Determine the [X, Y] coordinate at the center of the cell enclosing the given text.  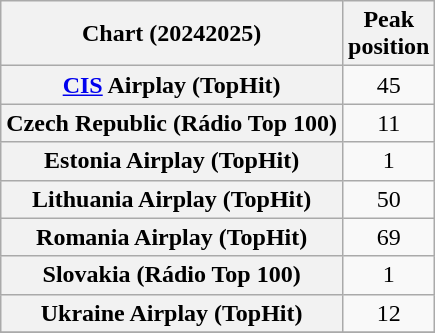
Chart (20242025) [172, 34]
Slovakia (Rádio Top 100) [172, 275]
Ukraine Airplay (TopHit) [172, 313]
12 [389, 313]
Romania Airplay (TopHit) [172, 237]
Lithuania Airplay (TopHit) [172, 199]
69 [389, 237]
Czech Republic (Rádio Top 100) [172, 123]
45 [389, 85]
50 [389, 199]
11 [389, 123]
CIS Airplay (TopHit) [172, 85]
Peakposition [389, 34]
Estonia Airplay (TopHit) [172, 161]
